Search for the cell housing the specified text and yield its (X, Y) center coordinate. 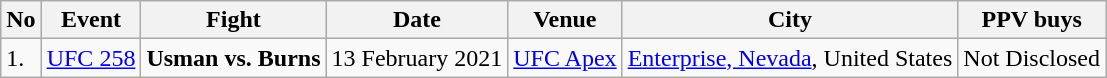
Date (417, 20)
Fight (234, 20)
UFC Apex (565, 58)
1. (21, 58)
Enterprise, Nevada, United States (790, 58)
UFC 258 (91, 58)
PPV buys (1032, 20)
13 February 2021 (417, 58)
Event (91, 20)
Venue (565, 20)
Not Disclosed (1032, 58)
No (21, 20)
City (790, 20)
Usman vs. Burns (234, 58)
